Scan for the cell matching the given text and deliver its [X, Y] coordinate at center. 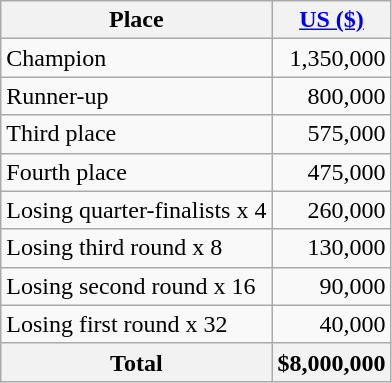
Losing quarter-finalists x 4 [136, 210]
Third place [136, 134]
130,000 [332, 248]
Fourth place [136, 172]
Losing third round x 8 [136, 248]
$8,000,000 [332, 362]
Losing first round x 32 [136, 324]
40,000 [332, 324]
Runner-up [136, 96]
475,000 [332, 172]
Champion [136, 58]
US ($) [332, 20]
Total [136, 362]
Losing second round x 16 [136, 286]
260,000 [332, 210]
575,000 [332, 134]
800,000 [332, 96]
90,000 [332, 286]
Place [136, 20]
1,350,000 [332, 58]
